Find where the given text appears and provide that cell's center as (x, y) coordinate. 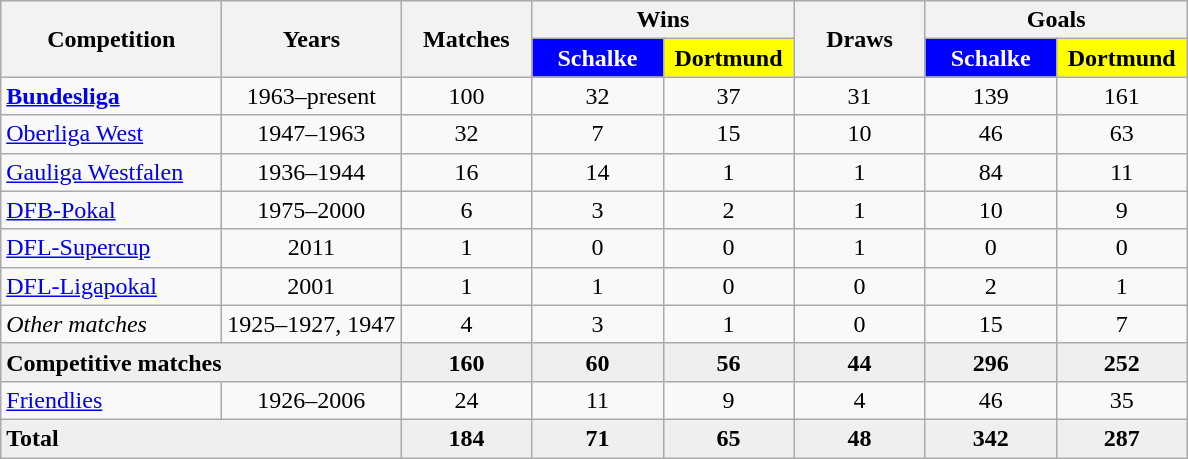
63 (1122, 134)
Competition (112, 39)
Total (201, 438)
184 (466, 438)
1925–1927, 1947 (312, 324)
Competitive matches (201, 362)
56 (728, 362)
2011 (312, 248)
139 (990, 96)
160 (466, 362)
100 (466, 96)
296 (990, 362)
2001 (312, 286)
287 (1122, 438)
1926–2006 (312, 400)
Years (312, 39)
161 (1122, 96)
342 (990, 438)
31 (860, 96)
1975–2000 (312, 210)
Friendlies (112, 400)
65 (728, 438)
6 (466, 210)
1963–present (312, 96)
DFL-Supercup (112, 248)
1936–1944 (312, 172)
252 (1122, 362)
Bundesliga (112, 96)
84 (990, 172)
Wins (663, 20)
DFL-Ligapokal (112, 286)
Other matches (112, 324)
Matches (466, 39)
71 (598, 438)
1947–1963 (312, 134)
DFB-Pokal (112, 210)
48 (860, 438)
60 (598, 362)
Gauliga Westfalen (112, 172)
14 (598, 172)
44 (860, 362)
35 (1122, 400)
24 (466, 400)
Oberliga West (112, 134)
16 (466, 172)
Goals (1056, 20)
37 (728, 96)
Draws (860, 39)
